Capture the cell that displays the provided text and extract its (x, y) central coordinate. 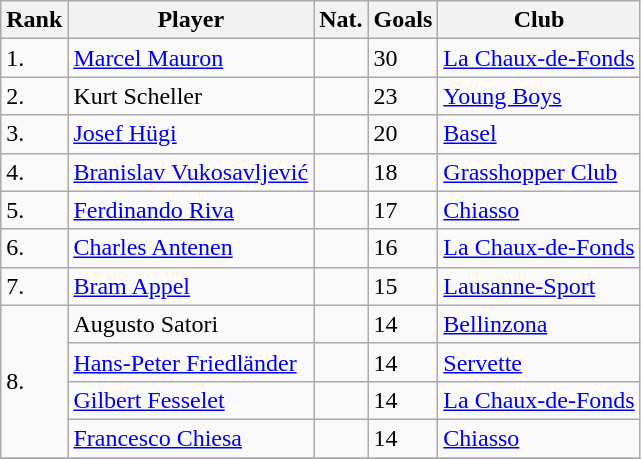
Bram Appel (191, 286)
Nat. (341, 20)
Branislav Vukosavljević (191, 172)
4. (34, 172)
16 (403, 248)
Rank (34, 20)
3. (34, 134)
Young Boys (539, 96)
8. (34, 381)
Bellinzona (539, 324)
Grasshopper Club (539, 172)
Goals (403, 20)
20 (403, 134)
5. (34, 210)
17 (403, 210)
23 (403, 96)
Kurt Scheller (191, 96)
2. (34, 96)
Augusto Satori (191, 324)
Ferdinando Riva (191, 210)
Josef Hügi (191, 134)
Charles Antenen (191, 248)
Francesco Chiesa (191, 438)
Basel (539, 134)
Player (191, 20)
Club (539, 20)
Marcel Mauron (191, 58)
Lausanne-Sport (539, 286)
18 (403, 172)
30 (403, 58)
Servette (539, 362)
1. (34, 58)
7. (34, 286)
Hans-Peter Friedländer (191, 362)
Gilbert Fesselet (191, 400)
6. (34, 248)
15 (403, 286)
